Search for the cell housing the specified text and yield its [X, Y] center coordinate. 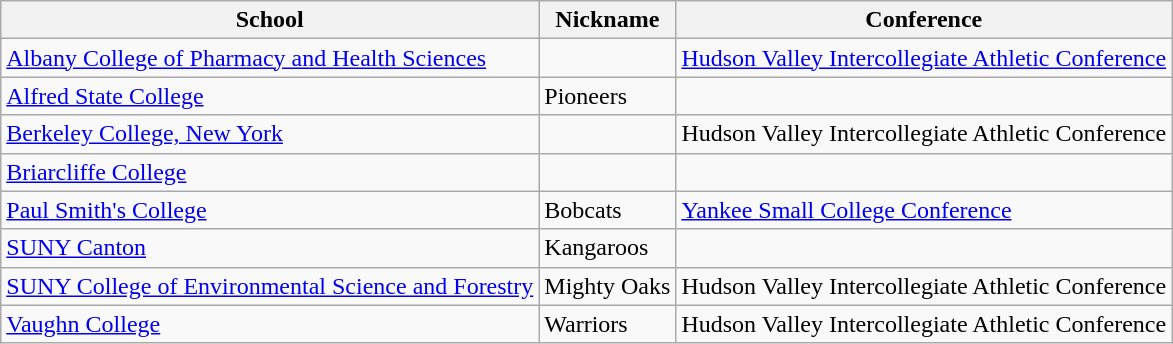
Yankee Small College Conference [924, 210]
Bobcats [608, 210]
School [270, 20]
Nickname [608, 20]
Pioneers [608, 96]
SUNY Canton [270, 248]
Alfred State College [270, 96]
Conference [924, 20]
Mighty Oaks [608, 286]
Kangaroos [608, 248]
Albany College of Pharmacy and Health Sciences [270, 58]
Warriors [608, 324]
Berkeley College, New York [270, 134]
SUNY College of Environmental Science and Forestry [270, 286]
Briarcliffe College [270, 172]
Vaughn College [270, 324]
Paul Smith's College [270, 210]
